Extract the (x, y) coordinate from the center of the cell holding the provided text.  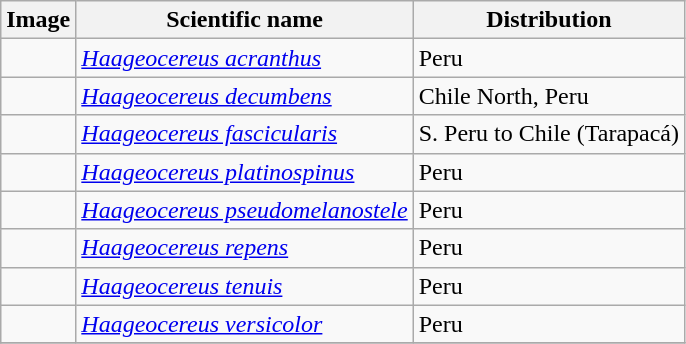
Haageocereus versicolor (244, 324)
Haageocereus acranthus (244, 58)
S. Peru to Chile (Tarapacá) (548, 134)
Chile North, Peru (548, 96)
Haageocereus fascicularis (244, 134)
Haageocereus decumbens (244, 96)
Scientific name (244, 20)
Distribution (548, 20)
Image (38, 20)
Haageocereus repens (244, 248)
Haageocereus pseudomelanostele (244, 210)
Haageocereus platinospinus (244, 172)
Haageocereus tenuis (244, 286)
